Return [X, Y] of the center of cell containing provided text 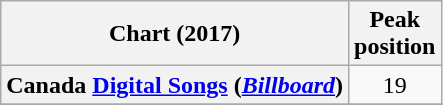
Canada Digital Songs (Billboard) [175, 85]
Chart (2017) [175, 34]
19 [395, 85]
Peakposition [395, 34]
